Pinpoint the cell where the given text exists, returning its (X, Y) midpoint coordinate. 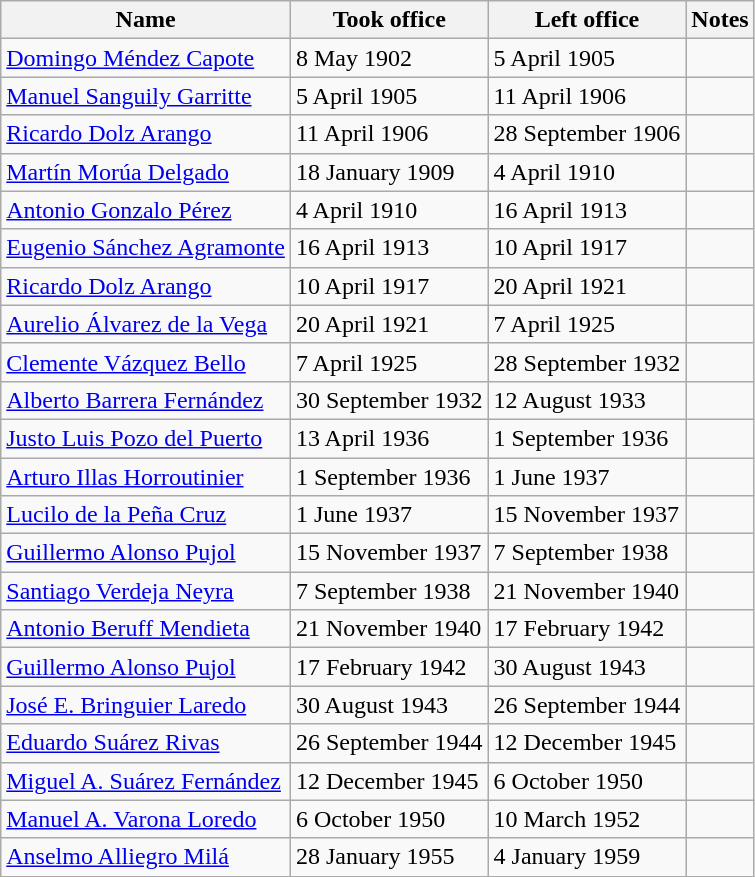
Took office (389, 20)
Notes (720, 20)
Anselmo Alliegro Milá (146, 857)
Antonio Beruff Mendieta (146, 629)
28 September 1906 (587, 134)
Lucilo de la Peña Cruz (146, 515)
12 August 1933 (587, 400)
Name (146, 20)
Alberto Barrera Fernández (146, 400)
Clemente Vázquez Bello (146, 362)
28 September 1932 (587, 362)
13 April 1936 (389, 438)
8 May 1902 (389, 58)
Antonio Gonzalo Pérez (146, 210)
Martín Morúa Delgado (146, 172)
28 January 1955 (389, 857)
Left office (587, 20)
Domingo Méndez Capote (146, 58)
Aurelio Álvarez de la Vega (146, 324)
Eduardo Suárez Rivas (146, 743)
4 January 1959 (587, 857)
José E. Bringuier Laredo (146, 705)
18 January 1909 (389, 172)
Santiago Verdeja Neyra (146, 591)
Manuel Sanguily Garritte (146, 96)
Arturo Illas Horroutinier (146, 477)
30 September 1932 (389, 400)
10 March 1952 (587, 819)
Miguel A. Suárez Fernández (146, 781)
Eugenio Sánchez Agramonte (146, 248)
Manuel A. Varona Loredo (146, 819)
Justo Luis Pozo del Puerto (146, 438)
